Extract the (X, Y) coordinate from the center of the cell holding the provided text.  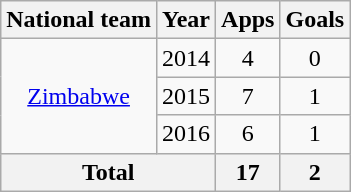
6 (248, 134)
4 (248, 58)
Year (186, 20)
Zimbabwe (79, 96)
2015 (186, 96)
Goals (315, 20)
Total (108, 172)
2014 (186, 58)
Apps (248, 20)
17 (248, 172)
2 (315, 172)
7 (248, 96)
2016 (186, 134)
National team (79, 20)
0 (315, 58)
